Find where the given text appears and provide that cell's center as [X, Y] coordinate. 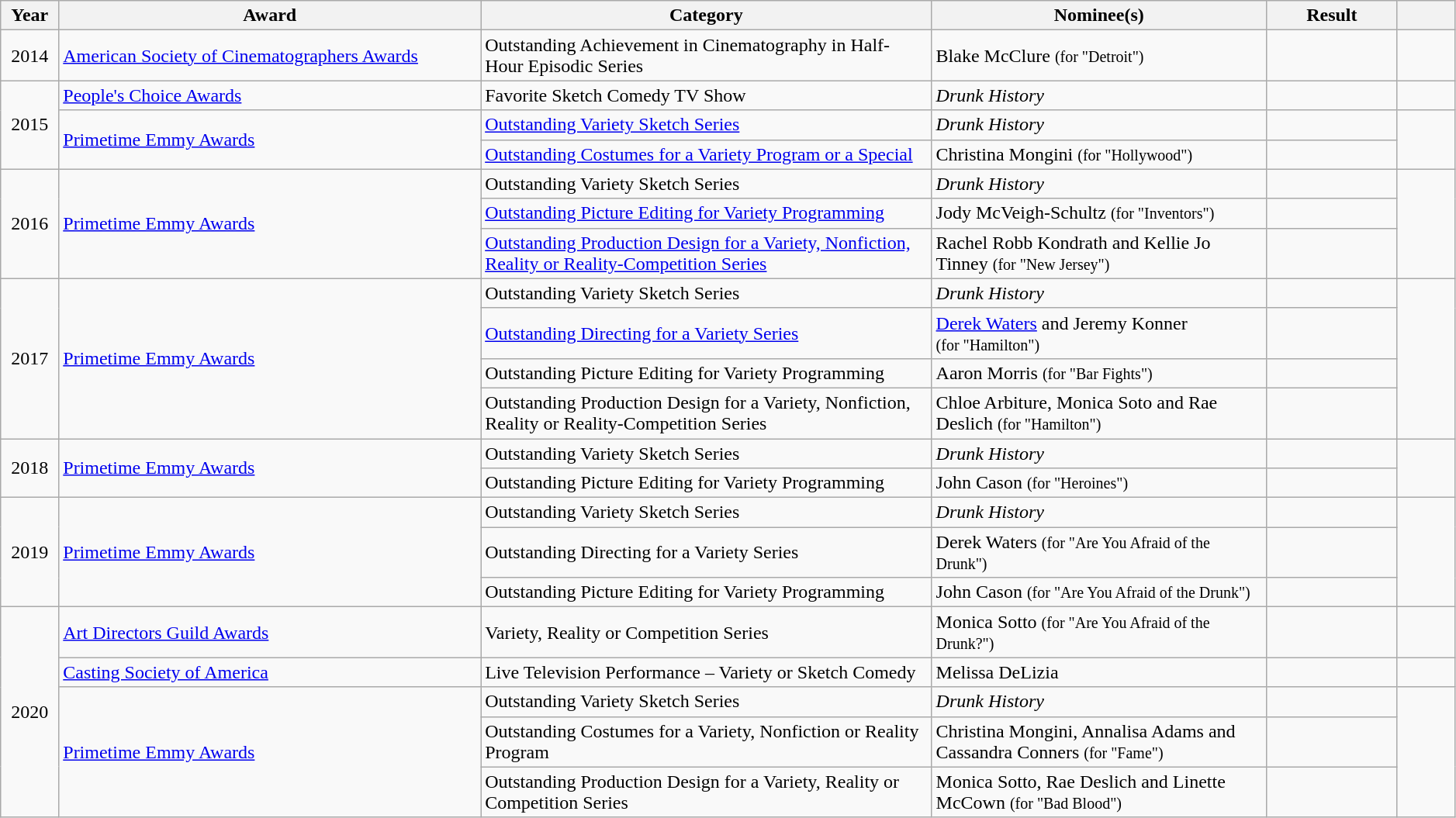
John Cason (for "Heroines") [1098, 483]
Outstanding Costumes for a Variety, Nonfiction or Reality Program [706, 741]
Casting Society of America [270, 672]
American Society of Cinematographers Awards [270, 56]
2017 [29, 358]
2015 [29, 125]
Year [29, 16]
Jody McVeigh-Schultz (for "Inventors") [1098, 213]
Christina Mongini, Annalisa Adams and Cassandra Conners (for "Fame") [1098, 741]
2018 [29, 468]
2019 [29, 552]
John Cason (for "Are You Afraid of the Drunk") [1098, 592]
Outstanding Costumes for a Variety Program or a Special [706, 154]
People's Choice Awards [270, 95]
Derek Waters and Jeremy Konner (for "Hamilton") [1098, 333]
Aaron Morris (for "Bar Fights") [1098, 373]
Category [706, 16]
Chloe Arbiture, Monica Soto and Rae Deslich (for "Hamilton") [1098, 412]
Award [270, 16]
Melissa DeLizia [1098, 672]
Rachel Robb Kondrath and Kellie Jo Tinney (for "New Jersey") [1098, 253]
Live Television Performance – Variety or Sketch Comedy [706, 672]
Variety, Reality or Competition Series [706, 633]
Nominee(s) [1098, 16]
Art Directors Guild Awards [270, 633]
Result [1331, 16]
2016 [29, 223]
Favorite Sketch Comedy TV Show [706, 95]
Outstanding Achievement in Cinematography in Half-Hour Episodic Series [706, 56]
Blake McClure (for "Detroit") [1098, 56]
Derek Waters (for "Are You Afraid of the Drunk") [1098, 552]
Outstanding Production Design for a Variety, Reality or Competition Series [706, 792]
2014 [29, 56]
Monica Sotto (for "Are You Afraid of the Drunk?") [1098, 633]
2020 [29, 712]
Monica Sotto, Rae Deslich and Linette McCown (for "Bad Blood") [1098, 792]
Christina Mongini (for "Hollywood") [1098, 154]
